Extract the (X, Y) coordinate from the center of the cell holding the provided text.  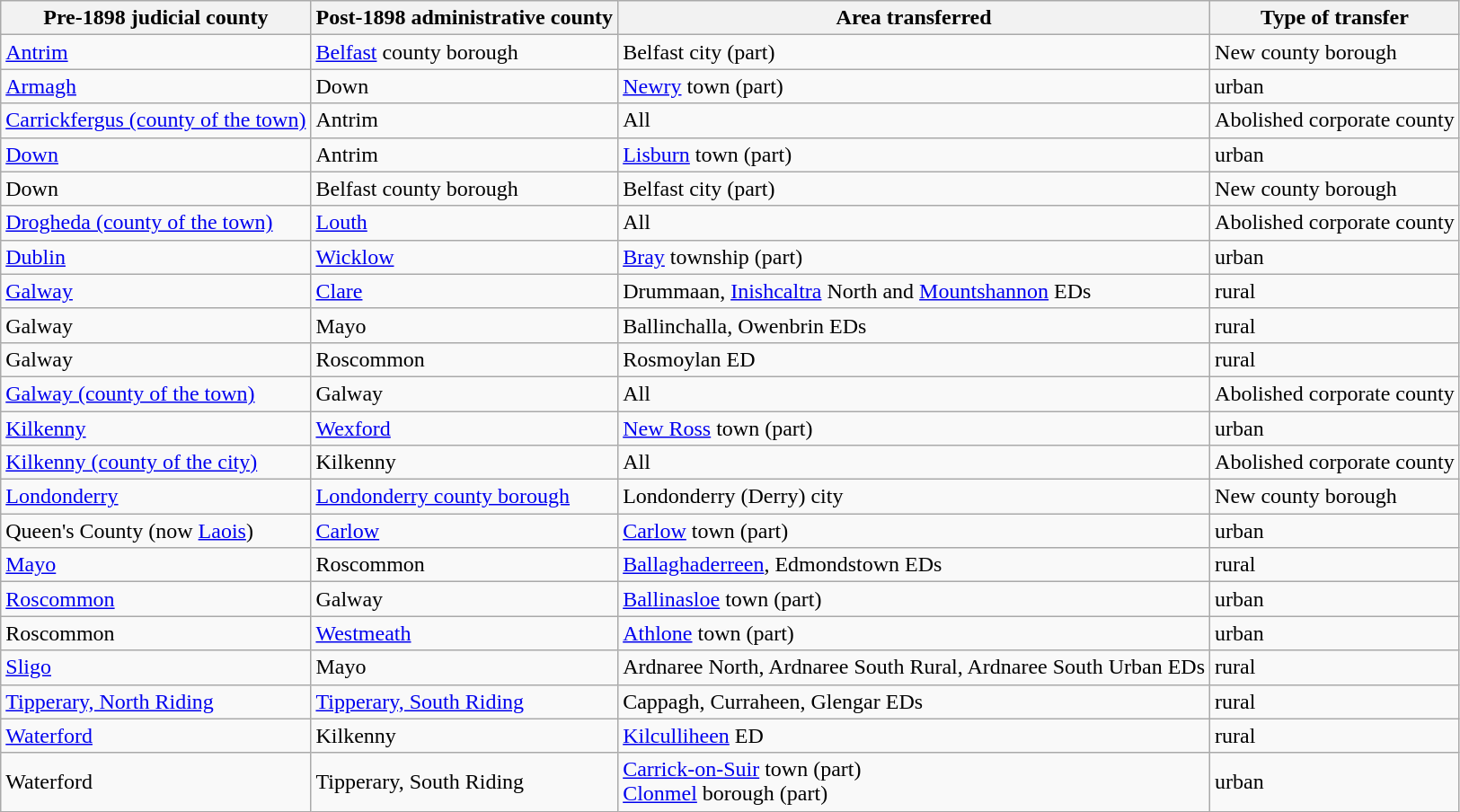
Newry town (part) (915, 86)
Carrick-on-Suir town (part)Clonmel borough (part) (915, 781)
Westmeath (465, 633)
Pre-1898 judicial county (156, 18)
Queen's County (now Laois) (156, 531)
Rosmoylan ED (915, 359)
Kilculliheen ED (915, 736)
Post-1898 administrative county (465, 18)
Type of transfer (1335, 18)
Drummaan, Inishcaltra North and Mountshannon EDs (915, 291)
Drogheda (county of the town) (156, 223)
Dublin (156, 257)
Athlone town (part) (915, 633)
Clare (465, 291)
Area transferred (915, 18)
Carlow town (part) (915, 531)
Wexford (465, 428)
Cappagh, Curraheen, Glengar EDs (915, 702)
Wicklow (465, 257)
Galway (county of the town) (156, 393)
Kilkenny (county of the city) (156, 463)
Carrickfergus (county of the town) (156, 120)
Londonderry county borough (465, 497)
New Ross town (part) (915, 428)
Tipperary, North Riding (156, 702)
Louth (465, 223)
Ardnaree North, Ardnaree South Rural, Ardnaree South Urban EDs (915, 667)
Londonderry (156, 497)
Carlow (465, 531)
Ballinchalla, Owenbrin EDs (915, 325)
Ballinasloe town (part) (915, 599)
Ballaghaderreen, Edmondstown EDs (915, 565)
Londonderry (Derry) city (915, 497)
Sligo (156, 667)
Lisburn town (part) (915, 154)
Armagh (156, 86)
Bray township (part) (915, 257)
